Identify which cell holds the provided text, then report its [x, y] central coordinate. 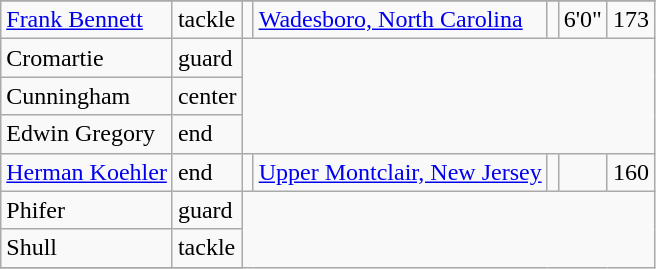
6'0" [582, 20]
center [207, 96]
Cromartie [87, 58]
Cunningham [87, 96]
Shull [87, 248]
160 [630, 172]
Wadesboro, North Carolina [400, 20]
Frank Bennett [87, 20]
173 [630, 20]
Upper Montclair, New Jersey [400, 172]
Phifer [87, 210]
Edwin Gregory [87, 134]
Herman Koehler [87, 172]
